Pinpoint the cell where the given text exists, returning its [x, y] midpoint coordinate. 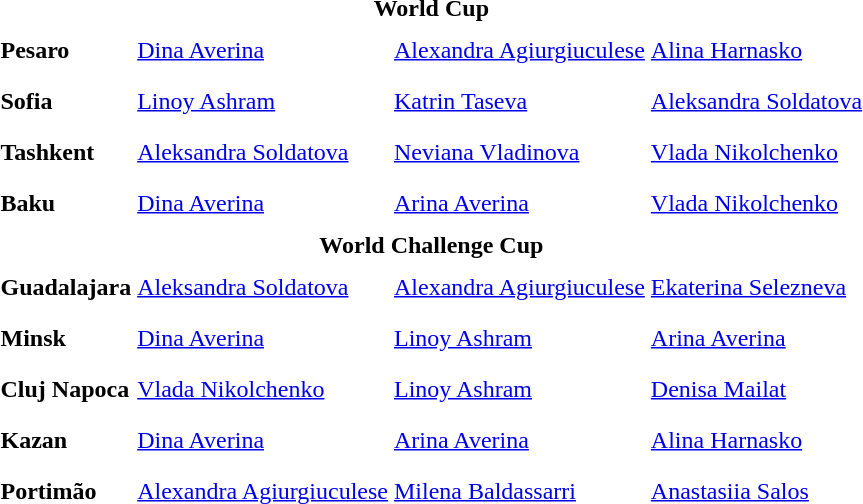
Ekaterina Selezneva [756, 287]
Denisa Mailat [756, 389]
Katrin Taseva [520, 101]
Neviana Vladinova [520, 152]
